Detect which cell encompasses the target text, then output its (X, Y) center coordinate. 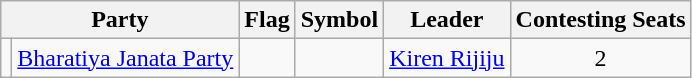
Symbol (339, 20)
Leader (447, 20)
Bharatiya Janata Party (126, 58)
Kiren Rijiju (447, 58)
Party (120, 20)
Contesting Seats (600, 20)
2 (600, 58)
Flag (267, 20)
